Scan for the cell matching the given text and deliver its (X, Y) coordinate at center. 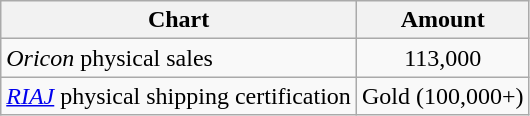
Chart (179, 20)
Amount (442, 20)
RIAJ physical shipping certification (179, 96)
Oricon physical sales (179, 58)
113,000 (442, 58)
Gold (100,000+) (442, 96)
